Search for the cell housing the specified text and yield its (x, y) center coordinate. 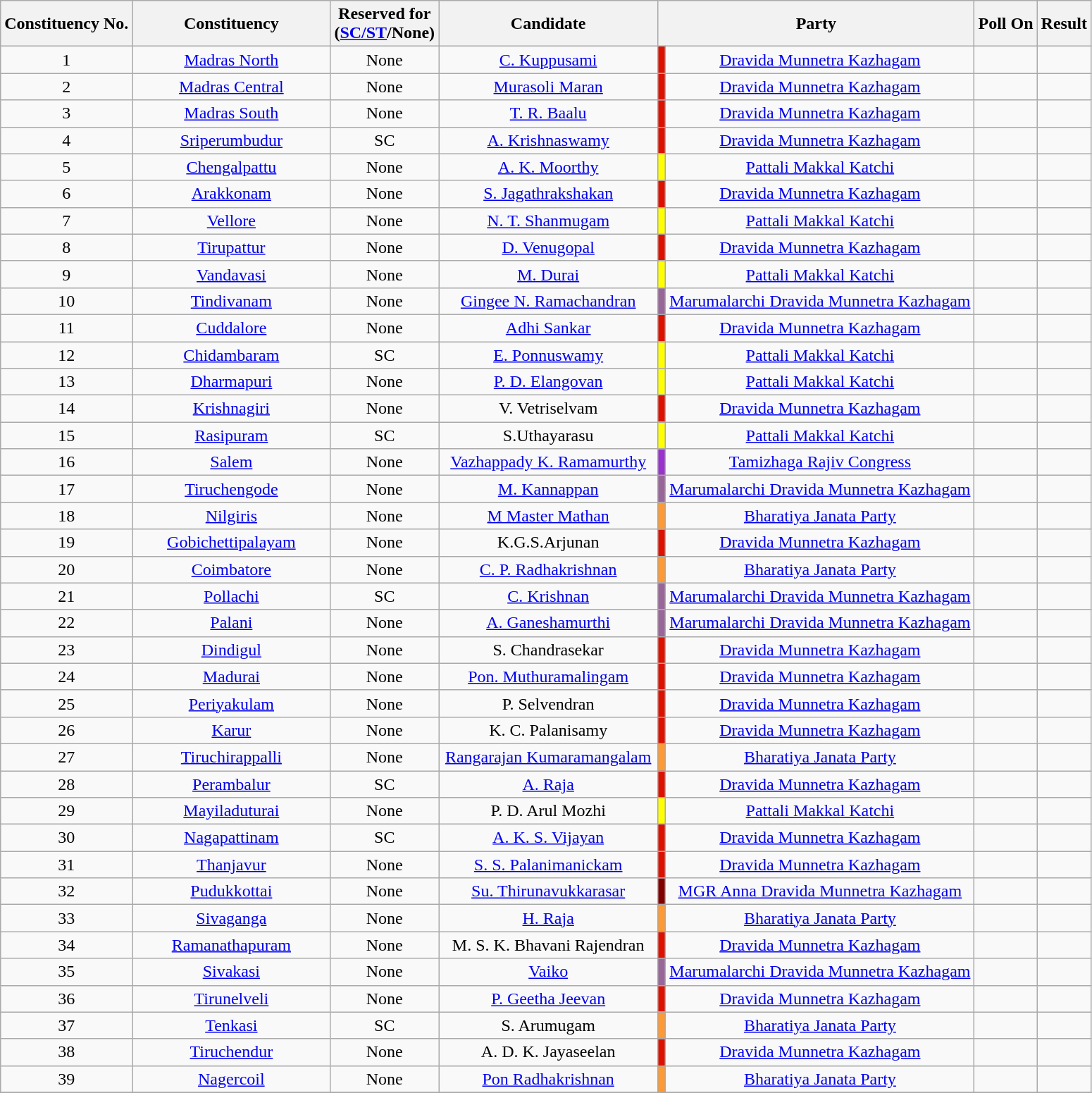
S. Chandrasekar (548, 650)
P. D. Arul Mozhi (548, 811)
K. C. Palanisamy (548, 730)
A. K. S. Vijayan (548, 838)
20 (66, 569)
V. Vetriselvam (548, 409)
27 (66, 757)
25 (66, 703)
17 (66, 489)
Krishnagiri (231, 409)
32 (66, 891)
Palani (231, 623)
Pudukkottai (231, 891)
26 (66, 730)
12 (66, 354)
Constituency No. (66, 24)
Pon. Muthuramalingam (548, 677)
Sivakasi (231, 972)
Chengalpattu (231, 167)
Arakkonam (231, 194)
Tiruchengode (231, 489)
1 (66, 60)
Tiruchendur (231, 1052)
16 (66, 462)
Pollachi (231, 596)
23 (66, 650)
2 (66, 87)
Ramanathapuram (231, 945)
19 (66, 543)
N. T. Shanmugam (548, 221)
E. Ponnuswamy (548, 354)
C. Kuppusami (548, 60)
Tirupattur (231, 247)
MGR Anna Dravida Munnetra Kazhagam (820, 891)
Tenkasi (231, 1025)
S. Arumugam (548, 1025)
31 (66, 865)
Vandavasi (231, 274)
Thanjavur (231, 865)
30 (66, 838)
Result (1064, 24)
34 (66, 945)
M. Durai (548, 274)
Rangarajan Kumaramangalam (548, 757)
8 (66, 247)
Cuddalore (231, 328)
Nilgiris (231, 516)
5 (66, 167)
Reserved for(SC/ST/None) (385, 24)
28 (66, 784)
Nagercoil (231, 1079)
24 (66, 677)
S. Jagathrakshakan (548, 194)
A. Krishnaswamy (548, 140)
Gingee N. Ramachandran (548, 301)
Su. Thirunavukkarasar (548, 891)
P. D. Elangovan (548, 382)
D. Venugopal (548, 247)
29 (66, 811)
Nagapattinam (231, 838)
S. S. Palanimanickam (548, 865)
Salem (231, 462)
M. S. K. Bhavani Rajendran (548, 945)
22 (66, 623)
7 (66, 221)
Karur (231, 730)
33 (66, 918)
38 (66, 1052)
Tiruchirappalli (231, 757)
Sriperumbudur (231, 140)
Poll On (1006, 24)
Madras South (231, 113)
C. P. Radhakrishnan (548, 569)
Vazhappady K. Ramamurthy (548, 462)
Madras North (231, 60)
Periyakulam (231, 703)
Adhi Sankar (548, 328)
37 (66, 1025)
Dharmapuri (231, 382)
C. Krishnan (548, 596)
14 (66, 409)
Perambalur (231, 784)
Tamizhaga Rajiv Congress (820, 462)
A. D. K. Jayaseelan (548, 1052)
M. Kannappan (548, 489)
Mayiladuturai (231, 811)
15 (66, 436)
36 (66, 999)
A. Ganeshamurthi (548, 623)
A. K. Moorthy (548, 167)
11 (66, 328)
Pon Radhakrishnan (548, 1079)
Murasoli Maran (548, 87)
13 (66, 382)
Madurai (231, 677)
Vellore (231, 221)
H. Raja (548, 918)
39 (66, 1079)
P. Geetha Jeevan (548, 999)
T. R. Baalu (548, 113)
P. Selvendran (548, 703)
21 (66, 596)
Constituency (231, 24)
Candidate (548, 24)
4 (66, 140)
6 (66, 194)
Chidambaram (231, 354)
K.G.S.Arjunan (548, 543)
Tirunelveli (231, 999)
Party (816, 24)
M Master Mathan (548, 516)
10 (66, 301)
Madras Central (231, 87)
Coimbatore (231, 569)
Tindivanam (231, 301)
9 (66, 274)
3 (66, 113)
Rasipuram (231, 436)
Vaiko (548, 972)
A. Raja (548, 784)
35 (66, 972)
18 (66, 516)
Dindigul (231, 650)
S.Uthayarasu (548, 436)
Gobichettipalayam (231, 543)
Sivaganga (231, 918)
